Pinpoint the cell where the given text exists, returning its (X, Y) midpoint coordinate. 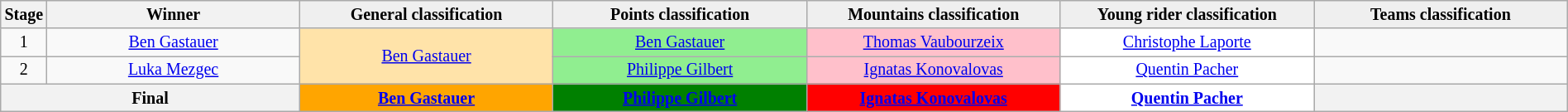
Luka Mezgec (174, 70)
Teams classification (1441, 15)
Winner (174, 15)
General classification (427, 15)
Stage (24, 15)
2 (24, 70)
Mountains classification (933, 15)
Thomas Vaubourzeix (933, 43)
1 (24, 43)
Points classification (680, 15)
Final (151, 98)
Christophe Laporte (1188, 43)
Young rider classification (1188, 15)
